Capture the cell that displays the provided text and extract its [X, Y] central coordinate. 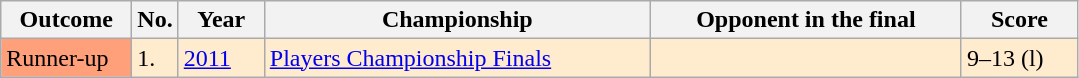
1. [155, 58]
Outcome [66, 20]
Championship [457, 20]
Opponent in the final [806, 20]
No. [155, 20]
Year [221, 20]
Score [1019, 20]
9–13 (l) [1019, 58]
2011 [221, 58]
Players Championship Finals [457, 58]
Runner-up [66, 58]
